Detect which cell encompasses the target text, then output its [x, y] center coordinate. 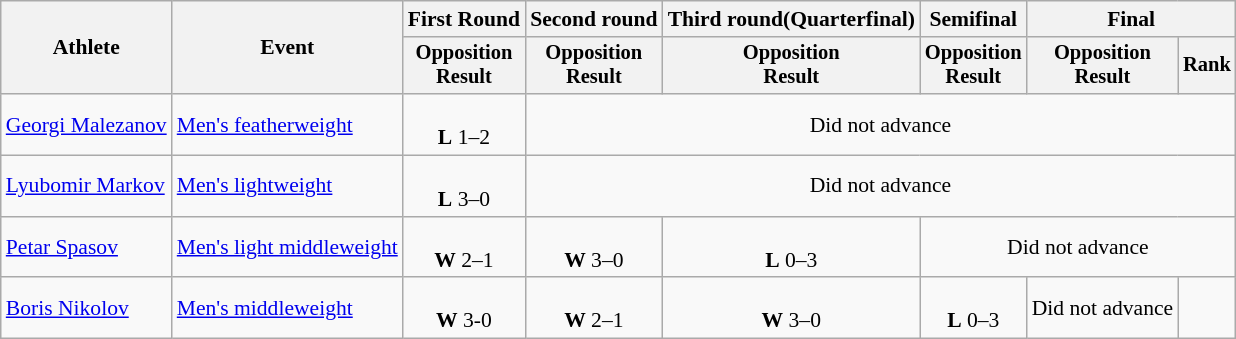
Men's light middleweight [288, 248]
Third round(Quarterfinal) [792, 19]
First Round [464, 19]
L 3–0 [464, 186]
L 1–2 [464, 124]
Rank [1207, 66]
Second round [594, 19]
Lyubomir Markov [86, 186]
Men's lightweight [288, 186]
Petar Spasov [86, 248]
Boris Nikolov [86, 308]
Semifinal [974, 19]
Men's middleweight [288, 308]
Georgi Malezanov [86, 124]
Final [1132, 19]
Event [288, 48]
Men's featherweight [288, 124]
Athlete [86, 48]
W 3-0 [464, 308]
